Search for the cell housing the specified text and yield its (x, y) center coordinate. 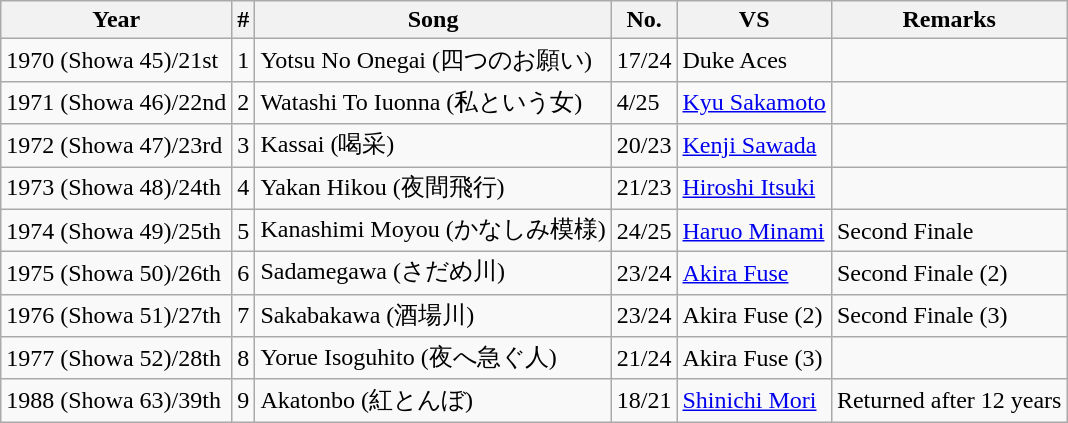
21/23 (644, 188)
1973 (Showa 48)/24th (116, 188)
5 (244, 230)
Akatonbo (紅とんぼ) (433, 400)
6 (244, 274)
1975 (Showa 50)/26th (116, 274)
Yotsu No Onegai (四つのお願い) (433, 60)
Kenji Sawada (754, 146)
1970 (Showa 45)/21st (116, 60)
VS (754, 20)
9 (244, 400)
Song (433, 20)
Year (116, 20)
4 (244, 188)
8 (244, 358)
No. (644, 20)
3 (244, 146)
Shinichi Mori (754, 400)
1977 (Showa 52)/28th (116, 358)
1 (244, 60)
1976 (Showa 51)/27th (116, 316)
Kyu Sakamoto (754, 102)
17/24 (644, 60)
Second Finale (2) (949, 274)
Duke Aces (754, 60)
# (244, 20)
1974 (Showa 49)/25th (116, 230)
18/21 (644, 400)
1988 (Showa 63)/39th (116, 400)
Second Finale (949, 230)
Remarks (949, 20)
Akira Fuse (754, 274)
1972 (Showa 47)/23rd (116, 146)
21/24 (644, 358)
2 (244, 102)
Akira Fuse (2) (754, 316)
Watashi To Iuonna (私という女) (433, 102)
Kanashimi Moyou (かなしみ模様) (433, 230)
Akira Fuse (3) (754, 358)
20/23 (644, 146)
24/25 (644, 230)
1971 (Showa 46)/22nd (116, 102)
Sakabakawa (酒場川) (433, 316)
Yakan Hikou (夜間飛行) (433, 188)
Haruo Minami (754, 230)
Sadamegawa (さだめ川) (433, 274)
4/25 (644, 102)
Kassai (喝采) (433, 146)
Yorue Isoguhito (夜へ急ぐ人) (433, 358)
Hiroshi Itsuki (754, 188)
Returned after 12 years (949, 400)
Second Finale (3) (949, 316)
7 (244, 316)
